Output the [X, Y] coordinate of the center of the cell containing the given text.  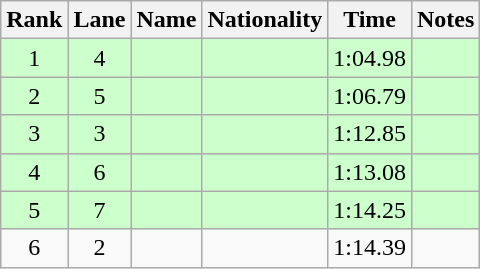
1:14.25 [370, 210]
Time [370, 20]
Nationality [265, 20]
1:06.79 [370, 96]
Lane [100, 20]
1:14.39 [370, 248]
1:04.98 [370, 58]
Notes [445, 20]
1:13.08 [370, 172]
7 [100, 210]
1:12.85 [370, 134]
Name [166, 20]
1 [34, 58]
Rank [34, 20]
